From the cell containing the given text, extract its center point as (x, y) coordinate. 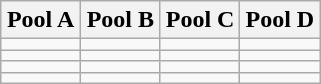
Pool B (120, 20)
Pool C (200, 20)
Pool A (41, 20)
Pool D (280, 20)
